Identify which cell holds the provided text, then report its (X, Y) central coordinate. 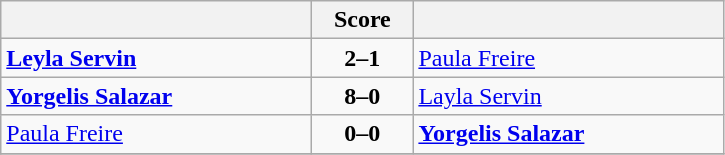
Score (362, 20)
Leyla Servin (156, 58)
Layla Servin (568, 96)
2–1 (362, 58)
0–0 (362, 134)
8–0 (362, 96)
